For the text-containing cell, return its midpoint in (X, Y) coordinate format. 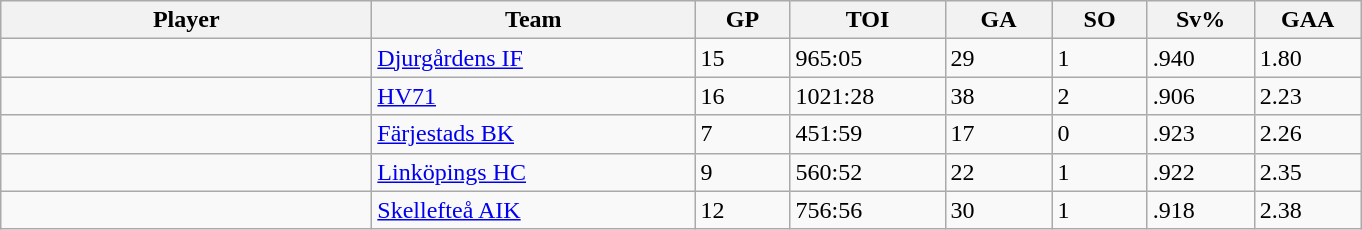
965:05 (868, 58)
16 (742, 96)
2.38 (1308, 210)
Team (534, 20)
7 (742, 134)
Sv% (1200, 20)
.906 (1200, 96)
.923 (1200, 134)
560:52 (868, 172)
22 (998, 172)
451:59 (868, 134)
2.35 (1308, 172)
TOI (868, 20)
SO (1100, 20)
17 (998, 134)
1.80 (1308, 58)
GAA (1308, 20)
Djurgårdens IF (534, 58)
30 (998, 210)
15 (742, 58)
2.23 (1308, 96)
GP (742, 20)
2 (1100, 96)
.918 (1200, 210)
0 (1100, 134)
38 (998, 96)
.922 (1200, 172)
Player (186, 20)
1021:28 (868, 96)
.940 (1200, 58)
2.26 (1308, 134)
Skellefteå AIK (534, 210)
756:56 (868, 210)
29 (998, 58)
12 (742, 210)
Färjestads BK (534, 134)
9 (742, 172)
HV71 (534, 96)
GA (998, 20)
Linköpings HC (534, 172)
